Detect which cell encompasses the target text, then output its (X, Y) center coordinate. 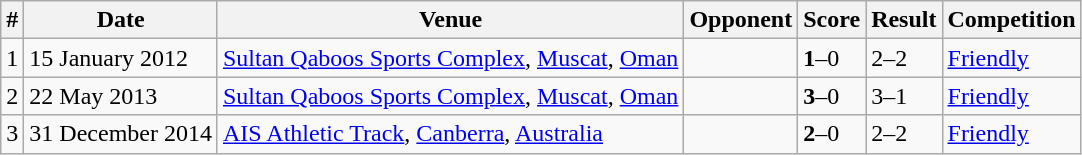
3–1 (904, 96)
2–0 (832, 134)
1 (12, 58)
1–0 (832, 58)
15 January 2012 (121, 58)
Opponent (741, 20)
Score (832, 20)
2 (12, 96)
3–0 (832, 96)
Result (904, 20)
Competition (1012, 20)
# (12, 20)
22 May 2013 (121, 96)
3 (12, 134)
AIS Athletic Track, Canberra, Australia (450, 134)
31 December 2014 (121, 134)
Venue (450, 20)
Date (121, 20)
